Pinpoint the cell where the given text exists, returning its [x, y] midpoint coordinate. 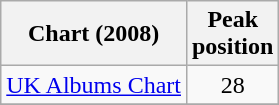
Peakposition [232, 34]
Chart (2008) [94, 34]
28 [232, 85]
UK Albums Chart [94, 85]
